Determine the (x, y) coordinate at the center of the cell enclosing the given text.  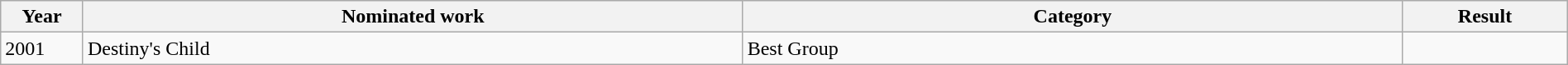
Nominated work (413, 17)
Category (1073, 17)
2001 (42, 48)
Result (1485, 17)
Destiny's Child (413, 48)
Best Group (1073, 48)
Year (42, 17)
